Capture the cell that displays the provided text and extract its (X, Y) central coordinate. 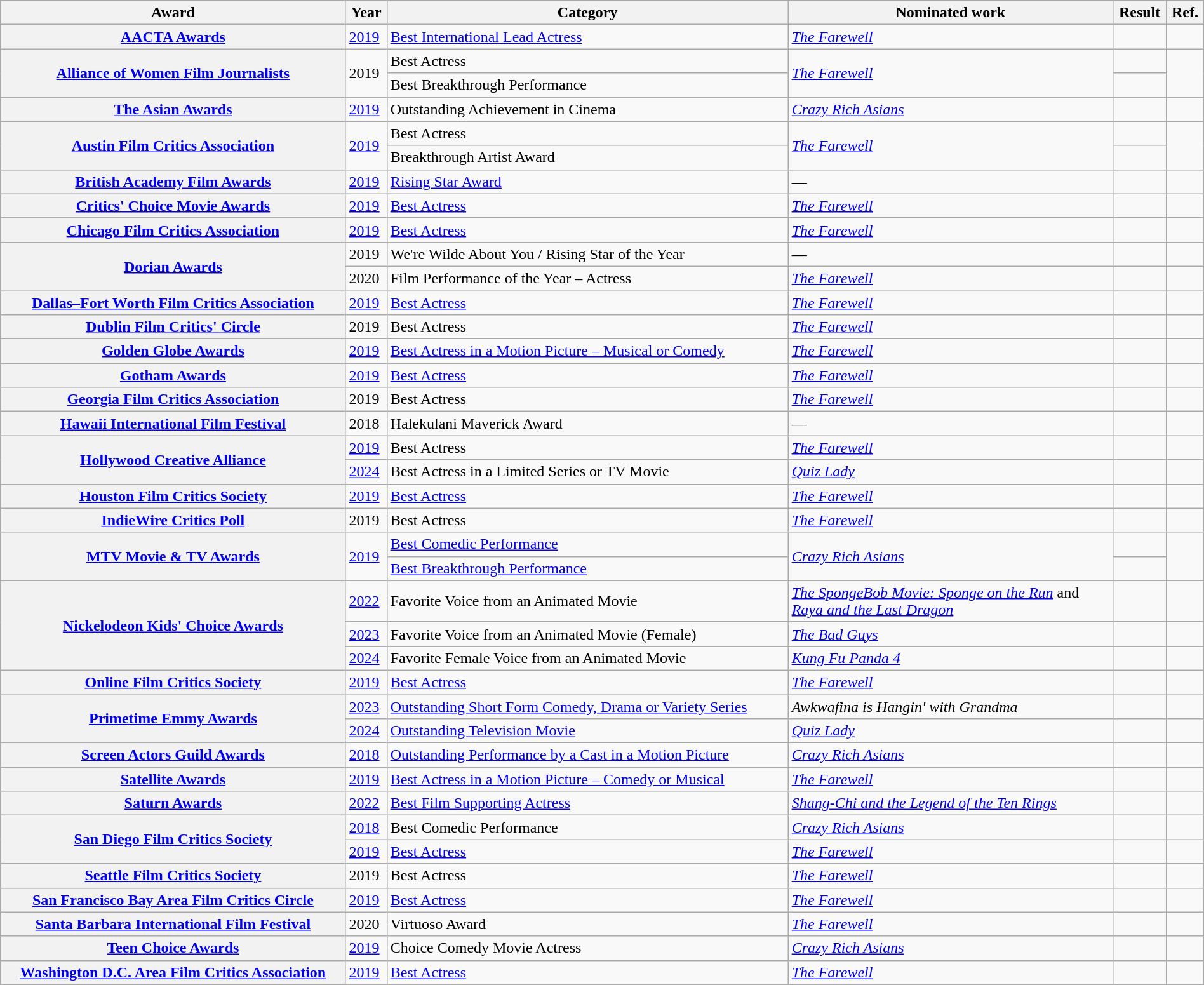
Hawaii International Film Festival (173, 424)
Favorite Voice from an Animated Movie (Female) (587, 634)
We're Wilde About You / Rising Star of the Year (587, 254)
Outstanding Performance by a Cast in a Motion Picture (587, 755)
Online Film Critics Society (173, 682)
Award (173, 13)
Austin Film Critics Association (173, 145)
Rising Star Award (587, 182)
Kung Fu Panda 4 (950, 658)
Dorian Awards (173, 266)
Outstanding Short Form Comedy, Drama or Variety Series (587, 707)
Dublin Film Critics' Circle (173, 327)
Breakthrough Artist Award (587, 157)
Year (366, 13)
Best Actress in a Motion Picture – Musical or Comedy (587, 351)
Teen Choice Awards (173, 948)
Shang-Chi and the Legend of the Ten Rings (950, 803)
AACTA Awards (173, 37)
Best Actress in a Motion Picture – Comedy or Musical (587, 779)
Dallas–Fort Worth Film Critics Association (173, 303)
Houston Film Critics Society (173, 496)
Primetime Emmy Awards (173, 719)
Virtuoso Award (587, 924)
Best International Lead Actress (587, 37)
Film Performance of the Year – Actress (587, 278)
MTV Movie & TV Awards (173, 556)
Georgia Film Critics Association (173, 399)
Gotham Awards (173, 375)
Outstanding Television Movie (587, 731)
San Diego Film Critics Society (173, 840)
Result (1139, 13)
Washington D.C. Area Film Critics Association (173, 972)
IndieWire Critics Poll (173, 520)
British Academy Film Awards (173, 182)
Best Actress in a Limited Series or TV Movie (587, 472)
Alliance of Women Film Journalists (173, 73)
Chicago Film Critics Association (173, 230)
Saturn Awards (173, 803)
Hollywood Creative Alliance (173, 460)
Satellite Awards (173, 779)
Screen Actors Guild Awards (173, 755)
Awkwafina is Hangin' with Grandma (950, 707)
Golden Globe Awards (173, 351)
San Francisco Bay Area Film Critics Circle (173, 900)
The Bad Guys (950, 634)
Favorite Voice from an Animated Movie (587, 601)
Best Film Supporting Actress (587, 803)
Choice Comedy Movie Actress (587, 948)
Outstanding Achievement in Cinema (587, 109)
Seattle Film Critics Society (173, 876)
Critics' Choice Movie Awards (173, 206)
The SpongeBob Movie: Sponge on the Run and Raya and the Last Dragon (950, 601)
Nickelodeon Kids' Choice Awards (173, 625)
Category (587, 13)
Santa Barbara International Film Festival (173, 924)
Ref. (1185, 13)
Favorite Female Voice from an Animated Movie (587, 658)
The Asian Awards (173, 109)
Halekulani Maverick Award (587, 424)
Nominated work (950, 13)
